Output the [X, Y] coordinate of the center of the cell containing the given text.  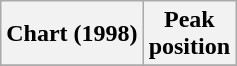
Peakposition [189, 34]
Chart (1998) [72, 34]
